Return [X, Y] of the center of cell containing provided text 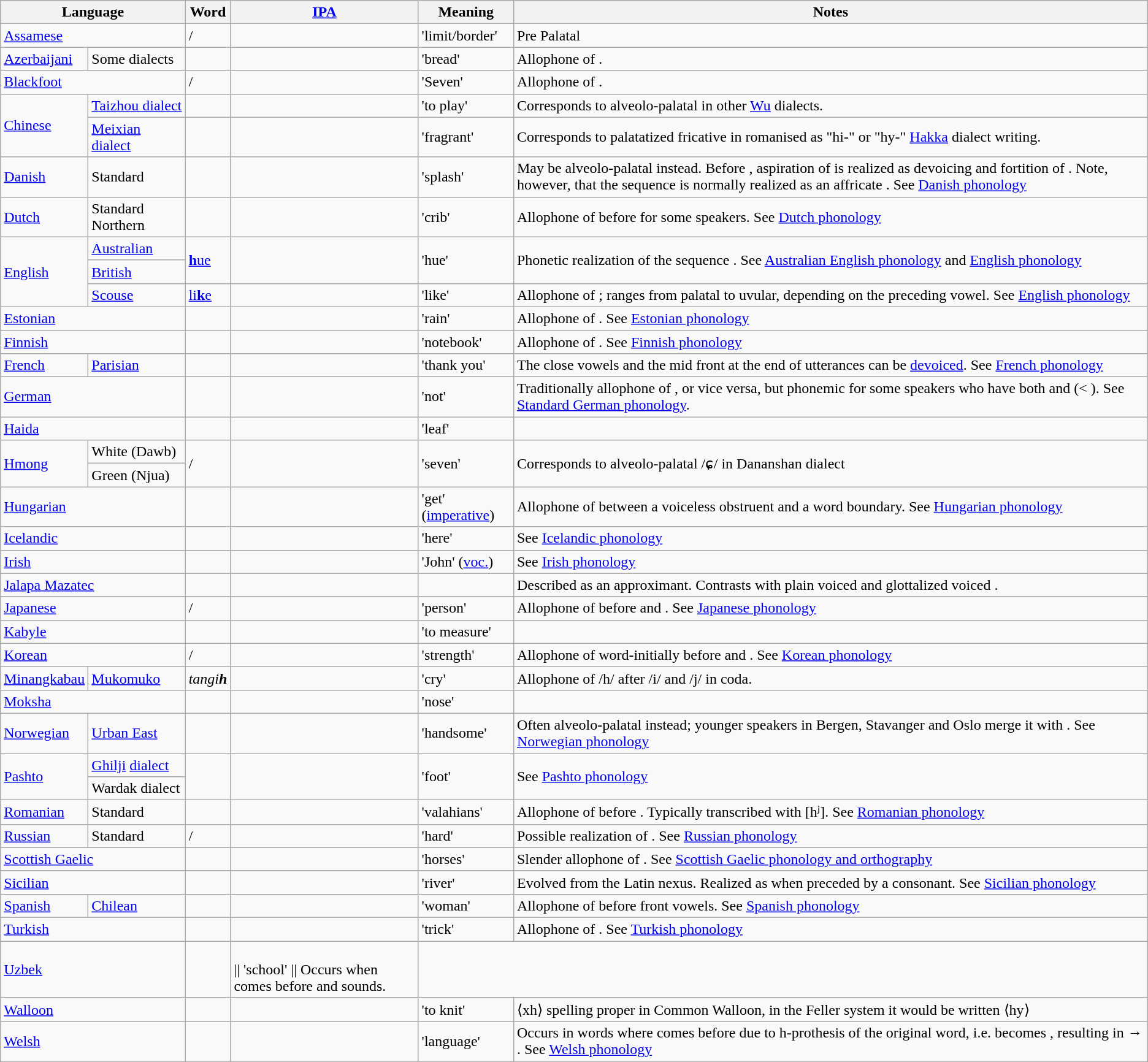
Jalapa Mazatec [93, 585]
hue [208, 260]
'language' [466, 1041]
Evolved from the Latin nexus. Realized as when preceded by a consonant. See Sicilian phonology [830, 882]
'notebook' [466, 342]
Icelandic [93, 538]
Dutch [44, 217]
Allophone of . See Estonian phonology [830, 318]
Word [208, 12]
Occurs in words where comes before due to h-prothesis of the original word, i.e. becomes , resulting in → . See Welsh phonology [830, 1041]
'hue' [466, 260]
Korean [93, 655]
Romanian [44, 812]
Ghilji dialect [137, 765]
'limit/border' [466, 36]
Allophone of /h/ after /i/ and /j/ in coda. [830, 678]
'splash' [466, 177]
Pashto [44, 776]
Scouse [137, 295]
Azerbaijani [44, 59]
Blackfoot [93, 82]
'crib' [466, 217]
French [44, 365]
'to knit' [466, 1010]
Finnish [93, 342]
IPA [324, 12]
White (Dawb) [137, 452]
'rain' [466, 318]
'like' [466, 295]
Irish [93, 562]
Urban East [137, 733]
Allophone of before and . See Japanese phonology [830, 608]
'John' (voc.) [466, 562]
Possible realization of . See Russian phonology [830, 836]
Japanese [93, 608]
Danish [44, 177]
Allophone of ; ranges from palatal to uvular, depending on the preceding vowel. See English phonology [830, 295]
Norwegian [44, 733]
Notes [830, 12]
Allophone of word-initially before and . See Korean phonology [830, 655]
Taizhou dialect [137, 105]
Wardak dialect [137, 789]
Estonian [93, 318]
Phonetic realization of the sequence . See Australian English phonology and English phonology [830, 260]
'river' [466, 882]
Assamese [93, 36]
'here' [466, 538]
Parisian [137, 365]
'to play' [466, 105]
'nose' [466, 701]
Language [93, 12]
Welsh [93, 1041]
Haida [93, 429]
'hard' [466, 836]
English [44, 272]
Sicilian [93, 882]
'handsome' [466, 733]
'trick' [466, 929]
Uzbek [93, 969]
Corresponds to alveolo-palatal /ɕ/ in Dananshan dialect [830, 464]
'valahians' [466, 812]
'cry' [466, 678]
Allophone of before front vowels. See Spanish phonology [830, 906]
'horses' [466, 859]
Minangkabau [44, 678]
'to measure' [466, 632]
Described as an approximant. Contrasts with plain voiced and glottalized voiced . [830, 585]
'person' [466, 608]
'seven' [466, 464]
Corresponds to palatatized fricative in romanised as "hi-" or "hy-" Hakka dialect writing. [830, 137]
'fragrant' [466, 137]
See Pashto phonology [830, 776]
Russian [44, 836]
Mukomuko [137, 678]
Allophone of before for some speakers. See Dutch phonology [830, 217]
Traditionally allophone of , or vice versa, but phonemic for some speakers who have both and (< ). See Standard German phonology. [830, 397]
Australian [137, 248]
Pre Palatal [830, 36]
Walloon [93, 1010]
See Icelandic phonology [830, 538]
German [93, 397]
'strength' [466, 655]
Moksha [93, 701]
'leaf' [466, 429]
Hungarian [93, 506]
Spanish [44, 906]
Hmong [44, 464]
tangih [208, 678]
Turkish [93, 929]
Allophone of between a voiceless obstruent and a word boundary. See Hungarian phonology [830, 506]
'bread' [466, 59]
Chinese [44, 125]
Allophone of . See Finnish phonology [830, 342]
Allophone of . See Turkish phonology [830, 929]
'thank you' [466, 365]
Scottish Gaelic [93, 859]
'Seven' [466, 82]
Meaning [466, 12]
Often alveolo-palatal instead; younger speakers in Bergen, Stavanger and Oslo merge it with . See Norwegian phonology [830, 733]
Chilean [137, 906]
⟨xh⟩ spelling proper in Common Walloon, in the Feller system it would be written ⟨hy⟩ [830, 1010]
Meixian dialect [137, 137]
'foot' [466, 776]
'get' (imperative) [466, 506]
Standard Northern [137, 217]
British [137, 272]
Corresponds to alveolo-palatal in other Wu dialects. [830, 105]
Some dialects [137, 59]
Slender allophone of . See Scottish Gaelic phonology and orthography [830, 859]
Allophone of before . Typically transcribed with [hʲ]. See Romanian phonology [830, 812]
'not' [466, 397]
Green (Njua) [137, 475]
See Irish phonology [830, 562]
Kabyle [93, 632]
The close vowels and the mid front at the end of utterances can be devoiced. See French phonology [830, 365]
|| 'school' || Occurs when comes before and sounds. [324, 969]
like [208, 295]
'woman' [466, 906]
